Locate the cell with the specified text and output its [X, Y] center coordinate. 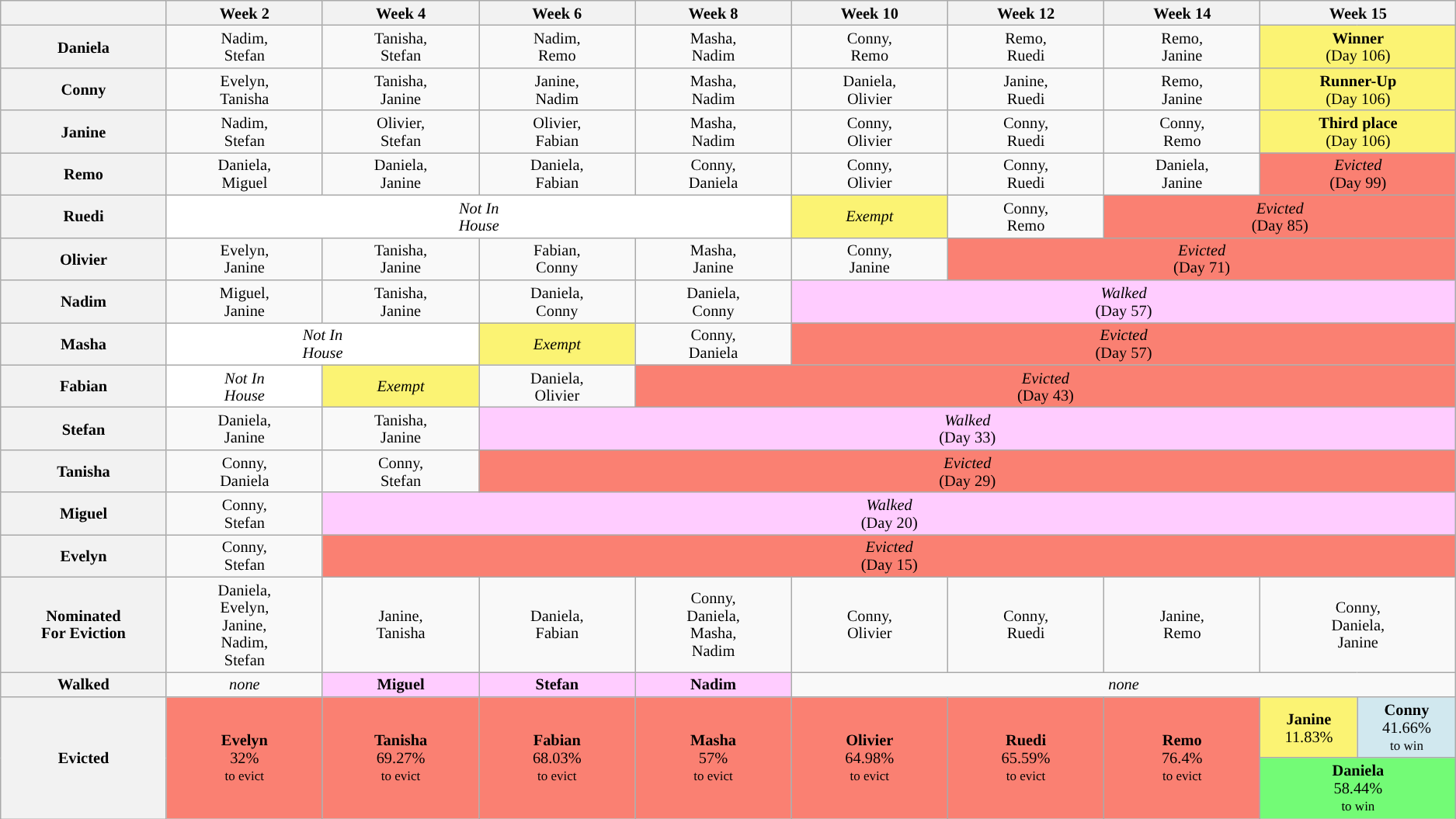
Olivier64.98%to evict [870, 758]
Tanisha [84, 470]
Evicted(Day 71) [1201, 259]
Third place(Day 106) [1358, 132]
Evicted(Day 85) [1280, 216]
Week 14 [1182, 12]
Walked(Day 20) [888, 514]
Winner(Day 106) [1358, 47]
Week 4 [401, 12]
Evelyn,Tanisha [244, 88]
Runner-Up(Day 106) [1358, 88]
Nadim,Remo [558, 47]
Conny,Daniela,Masha,Nadim [713, 624]
Evicted [84, 758]
Remo [84, 174]
Evicted(Day 43) [1045, 387]
Ruedi [84, 216]
Week 2 [244, 12]
Remo,Ruedi [1025, 47]
Fabian [84, 387]
Masha,Janine [713, 259]
Evicted(Day 29) [968, 470]
Evelyn32%to evict [244, 758]
Walked(Day 33) [968, 429]
Olivier [84, 259]
Ruedi65.59%to evict [1025, 758]
Janine,Remo [1182, 624]
Week 8 [713, 12]
Olivier,Fabian [558, 132]
Janine,Tanisha [401, 624]
Walked(Day 57) [1124, 301]
Daniela [84, 47]
Week 15 [1358, 12]
Tanisha,Stefan [401, 47]
Evicted(Day 57) [1124, 343]
Daniela,Miguel [244, 174]
Week 12 [1025, 12]
NominatedFor Eviction [84, 624]
Daniela58.44%to win [1358, 789]
Tanisha69.27%to evict [401, 758]
Daniela,Evelyn,Janine,Nadim,Stefan [244, 624]
Walked [84, 684]
Conny [84, 88]
Week 10 [870, 12]
Janine,Nadim [558, 88]
Fabian68.03%to evict [558, 758]
Evelyn,Janine [244, 259]
Remo76.4%to evict [1182, 758]
Masha57%to evict [713, 758]
Evelyn [84, 556]
Week 6 [558, 12]
Masha [84, 343]
Evicted(Day 99) [1358, 174]
Conny,Janine [870, 259]
Miguel,Janine [244, 301]
Janine,Ruedi [1025, 88]
Fabian,Conny [558, 259]
Conny41.66%to win [1407, 727]
Evicted(Day 15) [888, 556]
Janine [84, 132]
Janine11.83% [1309, 727]
Conny,Daniela,Janine [1358, 624]
Olivier,Stefan [401, 132]
